Pinpoint the cell where the given text exists, returning its [x, y] midpoint coordinate. 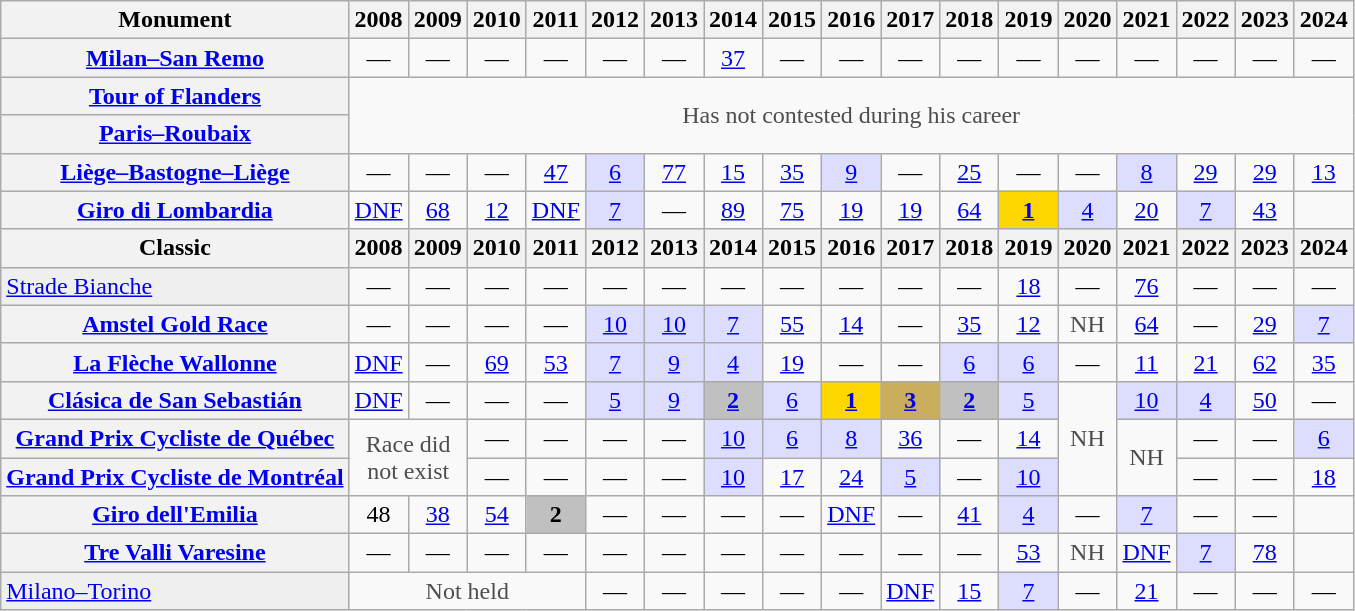
37 [734, 58]
24 [852, 477]
Strade Bianche [175, 286]
Race didnot exist [408, 457]
54 [496, 515]
Monument [175, 20]
76 [1146, 286]
Tour of Flanders [175, 96]
89 [734, 210]
Milan–San Remo [175, 58]
25 [970, 172]
Amstel Gold Race [175, 324]
Grand Prix Cycliste de Québec [175, 438]
Clásica de San Sebastián [175, 400]
78 [1264, 553]
69 [496, 362]
43 [1264, 210]
13 [1324, 172]
Not held [467, 591]
Giro di Lombardia [175, 210]
55 [792, 324]
Tre Valli Varesine [175, 553]
41 [970, 515]
Grand Prix Cycliste de Montréal [175, 477]
68 [438, 210]
62 [1264, 362]
77 [674, 172]
La Flèche Wallonne [175, 362]
48 [378, 515]
11 [1146, 362]
38 [438, 515]
3 [910, 400]
Liège–Bastogne–Liège [175, 172]
Has not contested during his career [851, 115]
Giro dell'Emilia [175, 515]
Paris–Roubaix [175, 134]
17 [792, 477]
Classic [175, 248]
20 [1146, 210]
47 [556, 172]
75 [792, 210]
50 [1264, 400]
36 [910, 438]
Milano–Torino [175, 591]
